Pinpoint the cell where the given text exists, returning its [X, Y] midpoint coordinate. 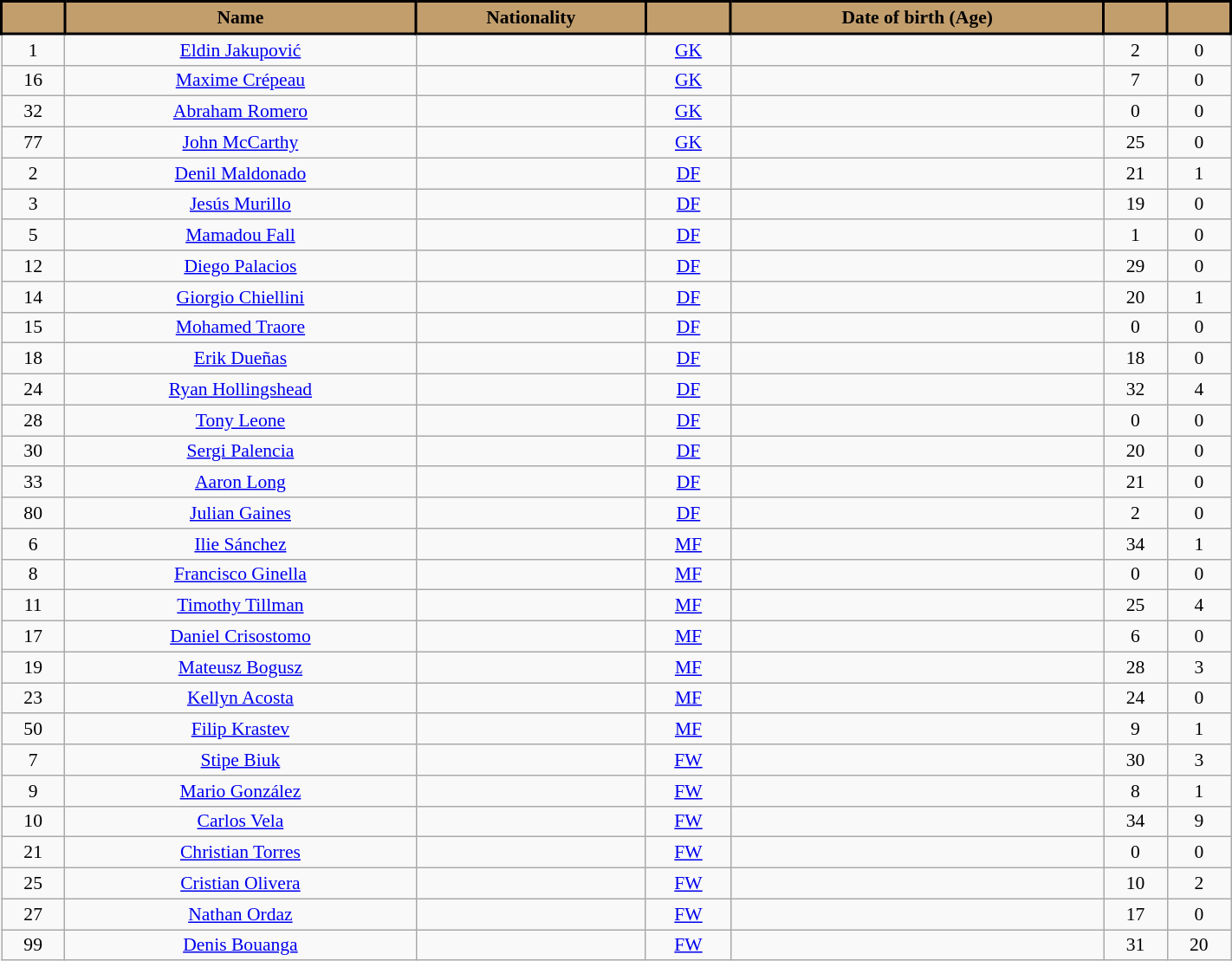
11 [33, 606]
Eldin Jakupović [241, 49]
99 [33, 945]
Ryan Hollingshead [241, 390]
14 [33, 297]
Mario González [241, 791]
Name [241, 17]
Daniel Crisostomo [241, 637]
Kellyn Acosta [241, 698]
Diego Palacios [241, 266]
Stipe Biuk [241, 760]
16 [33, 81]
Mateusz Bogusz [241, 667]
33 [33, 483]
Mamadou Fall [241, 236]
12 [33, 266]
Filip Krastev [241, 730]
Nationality [530, 17]
Julian Gaines [241, 513]
Giorgio Chiellini [241, 297]
80 [33, 513]
Maxime Crépeau [241, 81]
Tony Leone [241, 420]
77 [33, 143]
Denil Maldonado [241, 173]
29 [1135, 266]
Abraham Romero [241, 112]
Mohamed Traore [241, 328]
Aaron Long [241, 483]
Jesús Murillo [241, 205]
Ilie Sánchez [241, 544]
15 [33, 328]
50 [33, 730]
31 [1135, 945]
Christian Torres [241, 853]
5 [33, 236]
Denis Bouanga [241, 945]
Sergi Palencia [241, 451]
Nathan Ordaz [241, 914]
Cristian Olivera [241, 884]
Date of birth (Age) [918, 17]
Timothy Tillman [241, 606]
John McCarthy [241, 143]
Francisco Ginella [241, 575]
27 [33, 914]
Carlos Vela [241, 821]
Erik Dueñas [241, 359]
23 [33, 698]
